Output the [x, y] coordinate of the center of the cell containing the given text.  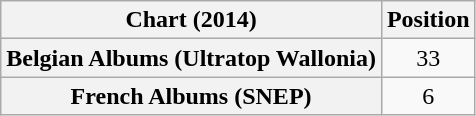
6 [428, 96]
Belgian Albums (Ultratop Wallonia) [192, 58]
French Albums (SNEP) [192, 96]
Chart (2014) [192, 20]
33 [428, 58]
Position [428, 20]
